Locate the cell with the specified text and output its (x, y) center coordinate. 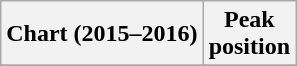
Chart (2015–2016) (102, 34)
Peakposition (249, 34)
